Provide the [x, y] coordinate of the cell's center where the given text is located.  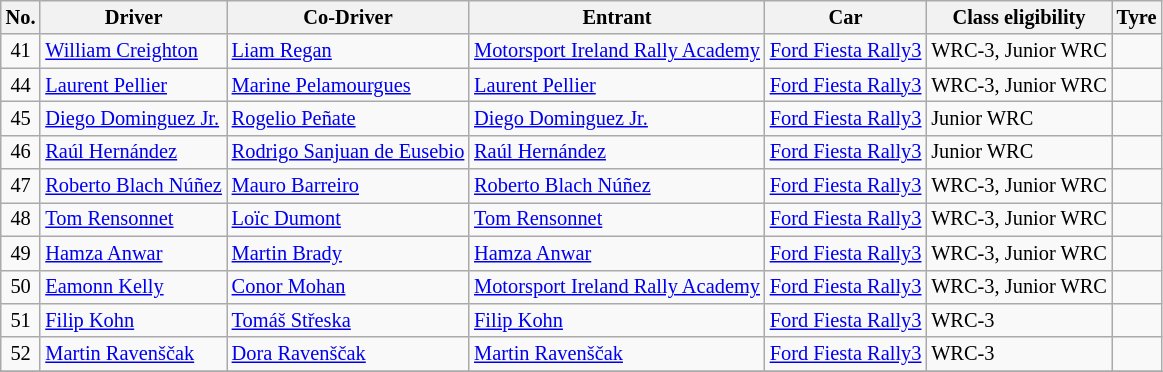
Tomáš Střeska [348, 320]
50 [21, 287]
Dora Ravenščak [348, 354]
No. [21, 17]
Marine Pelamourgues [348, 85]
44 [21, 85]
Rodrigo Sanjuan de Eusebio [348, 152]
Conor Mohan [348, 287]
Martin Brady [348, 253]
Eamonn Kelly [133, 287]
46 [21, 152]
Rogelio Peñate [348, 118]
47 [21, 186]
Driver [133, 17]
Car [846, 17]
Entrant [617, 17]
Co-Driver [348, 17]
Tyre [1137, 17]
Liam Regan [348, 51]
45 [21, 118]
William Creighton [133, 51]
51 [21, 320]
Mauro Barreiro [348, 186]
Loïc Dumont [348, 219]
41 [21, 51]
Class eligibility [1018, 17]
48 [21, 219]
52 [21, 354]
49 [21, 253]
